Extract the (X, Y) coordinate from the center of the cell holding the provided text.  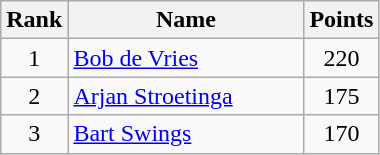
1 (34, 58)
Name (186, 20)
170 (342, 134)
Rank (34, 20)
Bart Swings (186, 134)
Arjan Stroetinga (186, 96)
2 (34, 96)
Bob de Vries (186, 58)
220 (342, 58)
Points (342, 20)
175 (342, 96)
3 (34, 134)
